Determine the (x, y) coordinate at the center of the cell enclosing the given text.  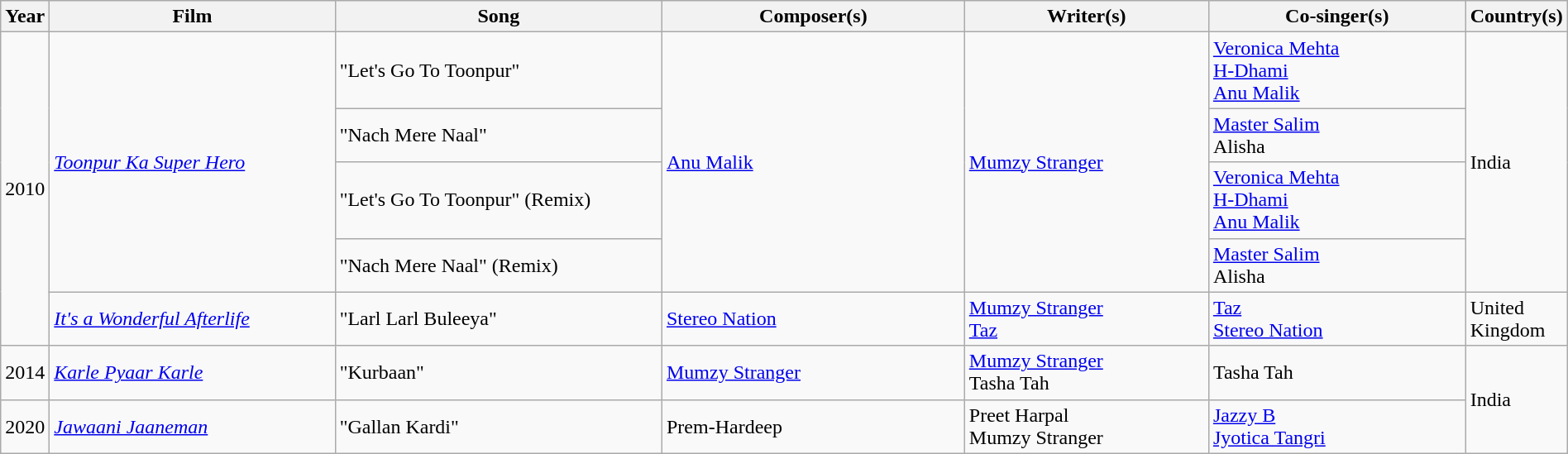
"Nach Mere Naal" (Remix) (498, 265)
Jazzy BJyotica Tangri (1336, 427)
Mumzy StrangerTaz (1087, 319)
United Kingdom (1517, 319)
It's a Wonderful Afterlife (192, 319)
TazStereo Nation (1336, 319)
"Let's Go To Toonpur" (Remix) (498, 200)
Jawaani Jaaneman (192, 427)
"Nach Mere Naal" (498, 136)
Prem-Hardeep (813, 427)
Preet HarpalMumzy Stranger (1087, 427)
"Kurbaan" (498, 372)
Stereo Nation (813, 319)
Song (498, 17)
"Larl Larl Buleeya" (498, 319)
Year (25, 17)
Anu Malik (813, 162)
Country(s) (1517, 17)
Composer(s) (813, 17)
Co-singer(s) (1336, 17)
Karle Pyaar Karle (192, 372)
Film (192, 17)
"Gallan Kardi" (498, 427)
Tasha Tah (1336, 372)
"Let's Go To Toonpur" (498, 70)
2020 (25, 427)
2014 (25, 372)
Toonpur Ka Super Hero (192, 162)
2010 (25, 189)
Mumzy StrangerTasha Tah (1087, 372)
Writer(s) (1087, 17)
